Search for the cell housing the specified text and yield its (x, y) center coordinate. 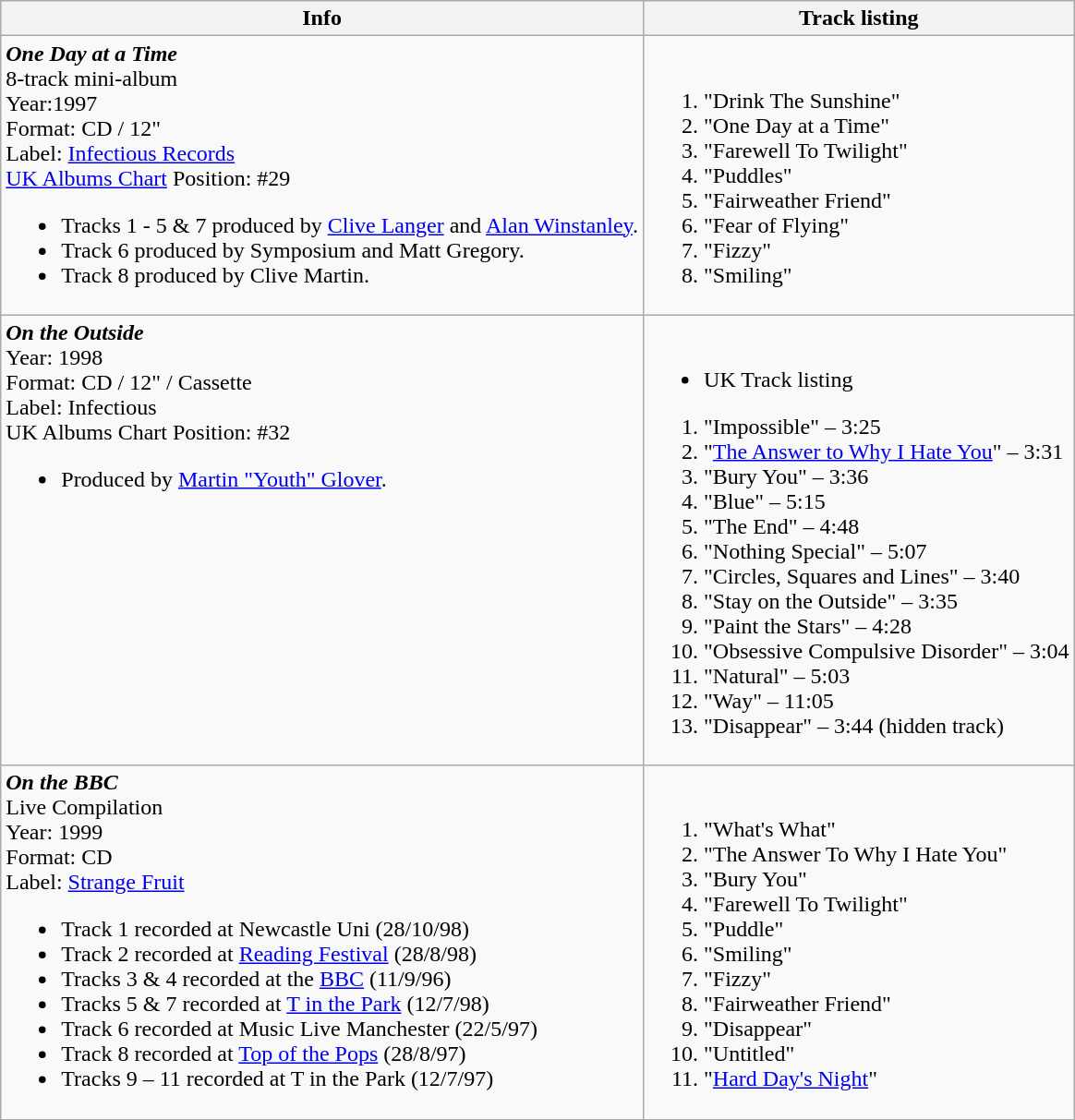
On the OutsideYear: 1998Format: CD / 12" / CassetteLabel: InfectiousUK Albums Chart Position: #32Produced by Martin "Youth" Glover. (322, 540)
"Drink The Sunshine""One Day at a Time""Farewell To Twilight""Puddles""Fairweather Friend""Fear of Flying""Fizzy""Smiling" (859, 175)
Track listing (859, 18)
Info (322, 18)
